Find where the given text appears and provide that cell's center as (x, y) coordinate. 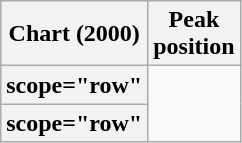
Chart (2000) (74, 34)
Peakposition (194, 34)
